Output the [X, Y] coordinate of the center of the cell containing the given text.  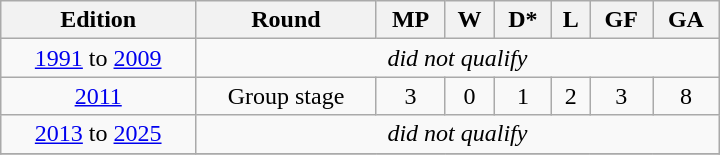
GF [622, 20]
Round [286, 20]
W [470, 20]
Group stage [286, 96]
L [571, 20]
2 [571, 96]
1 [522, 96]
MP [410, 20]
2011 [98, 96]
D* [522, 20]
GA [686, 20]
8 [686, 96]
2013 to 2025 [98, 134]
0 [470, 96]
1991 to 2009 [98, 58]
Edition [98, 20]
